Search for the cell housing the specified text and yield its (X, Y) center coordinate. 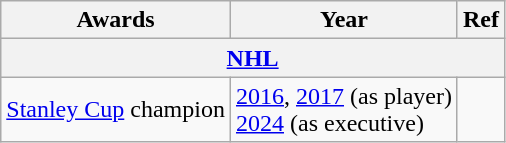
Stanley Cup champion (116, 110)
Ref (480, 20)
Awards (116, 20)
NHL (253, 58)
2016, 2017 (as player)2024 (as executive) (344, 110)
Year (344, 20)
